Return the (x, y) coordinate for the center point of the cell that contains the specified text.  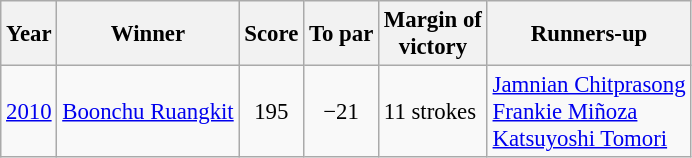
Jamnian Chitprasong Frankie Miñoza Katsuyoshi Tomori (589, 112)
195 (272, 112)
Margin ofvictory (434, 34)
2010 (29, 112)
Year (29, 34)
Score (272, 34)
To par (342, 34)
Runners-up (589, 34)
11 strokes (434, 112)
Boonchu Ruangkit (148, 112)
−21 (342, 112)
Winner (148, 34)
